Output the [x, y] coordinate of the center of the cell containing the given text.  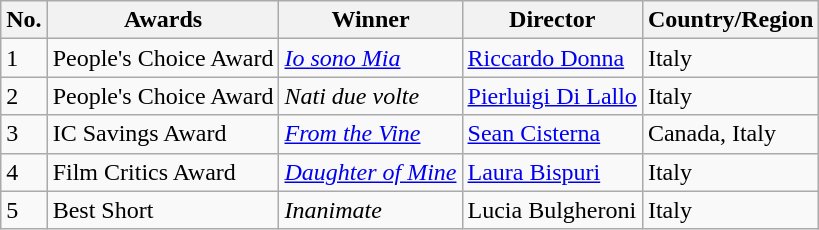
2 [24, 96]
Inanimate [370, 210]
5 [24, 210]
Film Critics Award [163, 172]
Pierluigi Di Lallo [552, 96]
Lucia Bulgheroni [552, 210]
Daughter of Mine [370, 172]
IC Savings Award [163, 134]
Io sono Mia [370, 58]
Canada, Italy [730, 134]
Best Short [163, 210]
Riccardo Donna [552, 58]
Nati due volte [370, 96]
From the Vine [370, 134]
Winner [370, 20]
3 [24, 134]
Awards [163, 20]
No. [24, 20]
1 [24, 58]
Laura Bispuri [552, 172]
Sean Cisterna [552, 134]
Director [552, 20]
4 [24, 172]
Country/Region [730, 20]
